Scan for the cell matching the given text and deliver its (X, Y) coordinate at center. 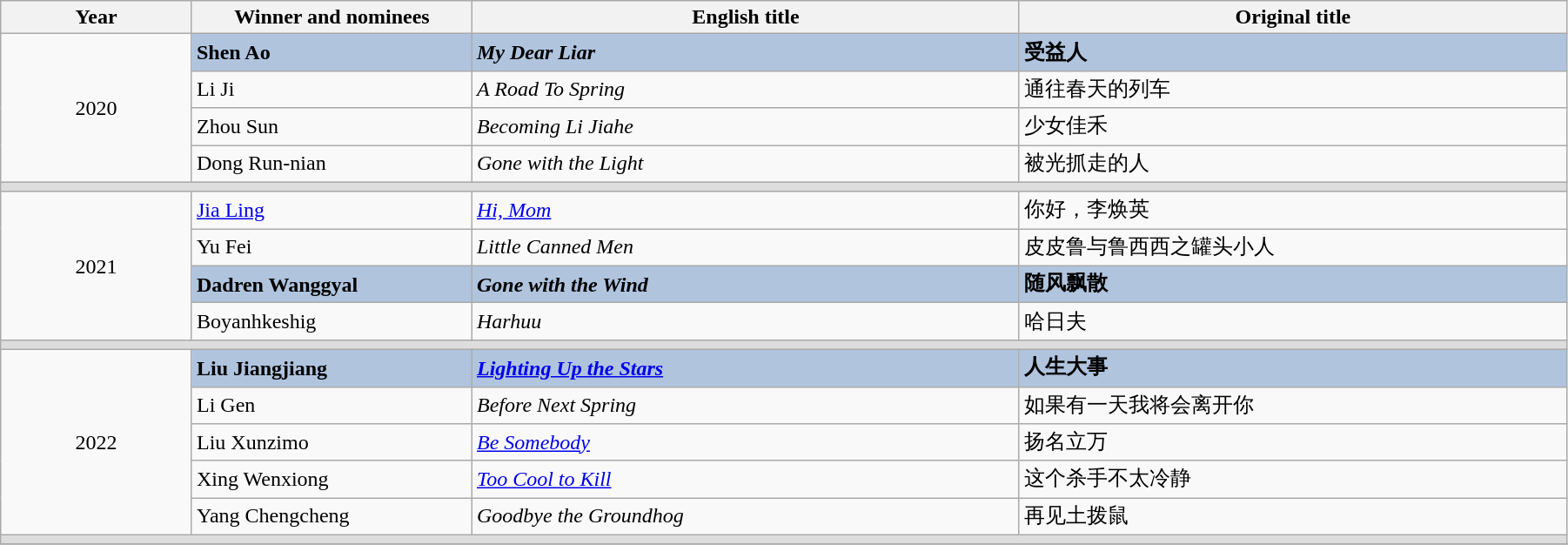
受益人 (1293, 52)
2021 (97, 266)
再见土拨鼠 (1293, 517)
2022 (97, 442)
Hi, Mom (745, 211)
Gone with the Light (745, 164)
Zhou Sun (332, 127)
Dadren Wanggyal (332, 284)
My Dear Liar (745, 52)
Xing Wenxiong (332, 479)
Li Ji (332, 89)
Too Cool to Kill (745, 479)
Boyanhkeshig (332, 322)
Lighting Up the Stars (745, 367)
Liu Xunzimo (332, 442)
皮皮鲁与鲁西西之罐头小人 (1293, 247)
通往春天的列车 (1293, 89)
扬名立万 (1293, 442)
A Road To Spring (745, 89)
Gone with the Wind (745, 284)
少女佳禾 (1293, 127)
哈日夫 (1293, 322)
Little Canned Men (745, 247)
人生大事 (1293, 367)
Year (97, 17)
Li Gen (332, 406)
Goodbye the Groundhog (745, 517)
English title (745, 17)
Becoming Li Jiahe (745, 127)
Winner and nominees (332, 17)
Shen Ao (332, 52)
Liu Jiangjiang (332, 367)
Yu Fei (332, 247)
Original title (1293, 17)
随风飘散 (1293, 284)
这个杀手不太冷静 (1293, 479)
Before Next Spring (745, 406)
Harhuu (745, 322)
被光抓走的人 (1293, 164)
2020 (97, 108)
Yang Chengcheng (332, 517)
Be Somebody (745, 442)
Jia Ling (332, 211)
你好，李焕英 (1293, 211)
Dong Run-nian (332, 164)
如果有一天我将会离开你 (1293, 406)
